Locate the cell with the specified text and output its (x, y) center coordinate. 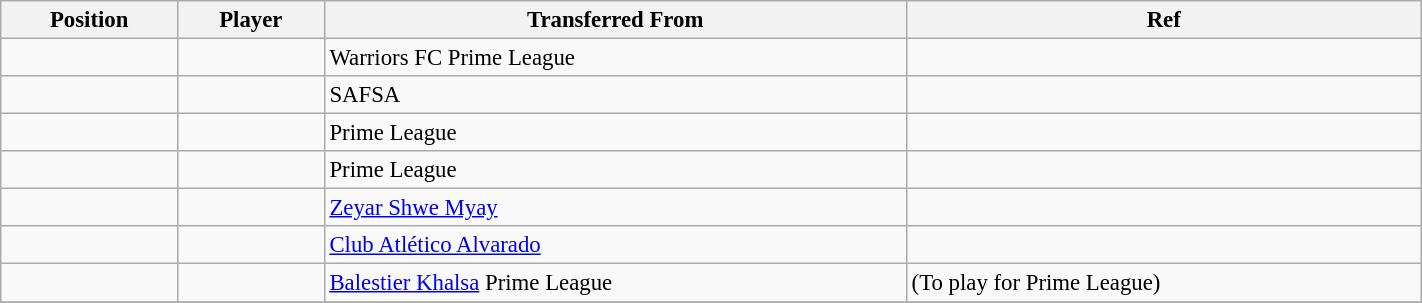
Transferred From (615, 20)
Balestier Khalsa Prime League (615, 283)
Warriors FC Prime League (615, 58)
Ref (1164, 20)
SAFSA (615, 95)
(To play for Prime League) (1164, 283)
Position (90, 20)
Player (252, 20)
Zeyar Shwe Myay (615, 208)
Club Atlético Alvarado (615, 245)
